Return the [x, y] coordinate for the center point of the cell that contains the specified text.  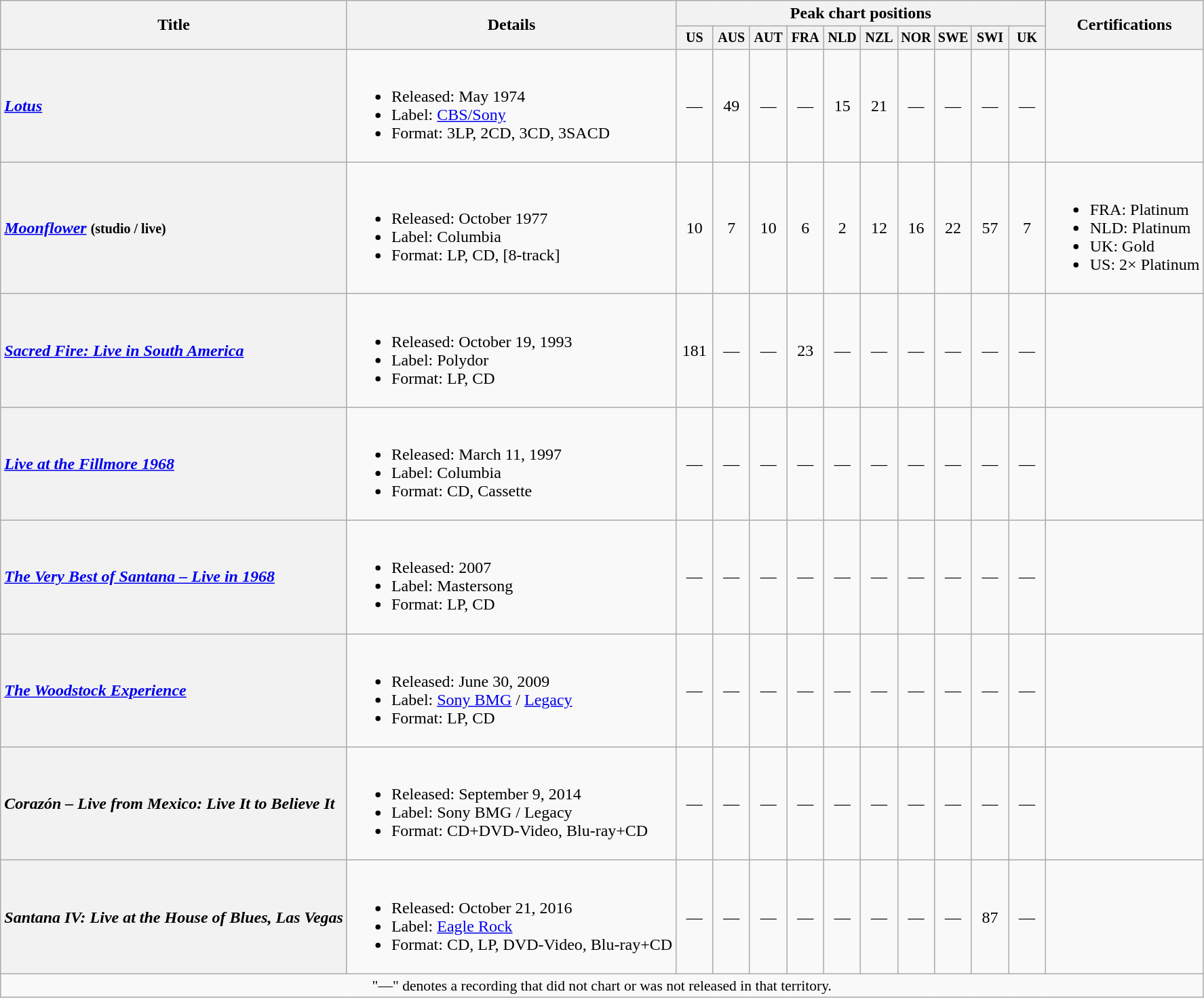
Released: 2007Label: MastersongFormat: LP, CD [511, 578]
21 [879, 106]
US [695, 38]
Certifications [1125, 25]
Peak chart positions [861, 14]
Released: March 11, 1997Label: ColumbiaFormat: CD, Cassette [511, 464]
AUS [731, 38]
Sacred Fire: Live in South America [174, 350]
57 [990, 228]
Released: September 9, 2014Label: Sony BMG / LegacyFormat: CD+DVD-Video, Blu-ray+CD [511, 804]
Lotus [174, 106]
Details [511, 25]
Moonflower (studio / live) [174, 228]
Released: October 1977Label: ColumbiaFormat: LP, CD, [8-track] [511, 228]
FRA: PlatinumNLD: PlatinumUK: GoldUS: 2× Platinum [1125, 228]
The Very Best of Santana – Live in 1968 [174, 578]
Released: October 19, 1993Label: PolydorFormat: LP, CD [511, 350]
49 [731, 106]
12 [879, 228]
2 [842, 228]
UK [1027, 38]
Title [174, 25]
16 [916, 228]
23 [805, 350]
Live at the Fillmore 1968 [174, 464]
NLD [842, 38]
Released: May 1974Label: CBS/SonyFormat: 3LP, 2CD, 3CD, 3SACD [511, 106]
SWE [953, 38]
181 [695, 350]
Released: June 30, 2009Label: Sony BMG / LegacyFormat: LP, CD [511, 690]
6 [805, 228]
SWI [990, 38]
Santana IV: Live at the House of Blues, Las Vegas [174, 917]
Corazón – Live from Mexico: Live It to Believe It [174, 804]
NZL [879, 38]
FRA [805, 38]
"—" denotes a recording that did not chart or was not released in that territory. [602, 986]
NOR [916, 38]
22 [953, 228]
The Woodstock Experience [174, 690]
Released: October 21, 2016Label: Eagle RockFormat: CD, LP, DVD-Video, Blu-ray+CD [511, 917]
AUT [768, 38]
15 [842, 106]
87 [990, 917]
